Capture the cell that displays the provided text and extract its [x, y] central coordinate. 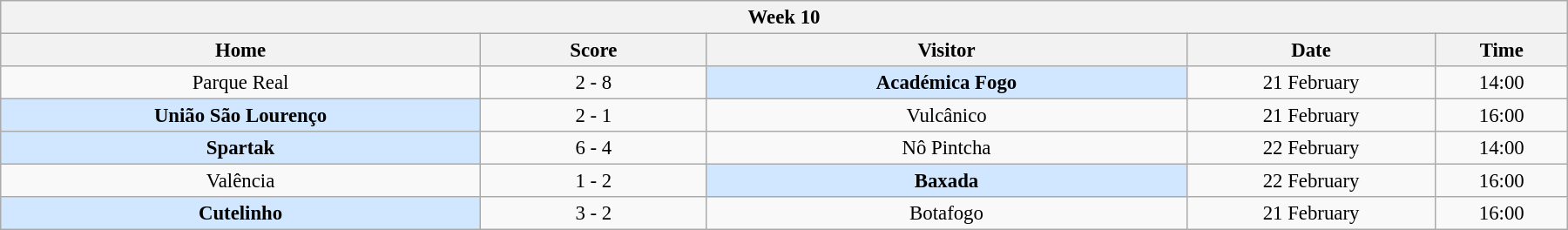
Time [1502, 51]
Date [1310, 51]
Botafogo [947, 213]
Académica Fogo [947, 83]
1 - 2 [594, 181]
Spartak [240, 148]
Week 10 [784, 17]
3 - 2 [594, 213]
6 - 4 [594, 148]
2 - 8 [594, 83]
Parque Real [240, 83]
Baxada [947, 181]
Cutelinho [240, 213]
Score [594, 51]
Home [240, 51]
Visitor [947, 51]
Vulcânico [947, 116]
2 - 1 [594, 116]
Valência [240, 181]
Nô Pintcha [947, 148]
União São Lourenço [240, 116]
